Provide the (x, y) coordinate of the cell's center where the given text is located.  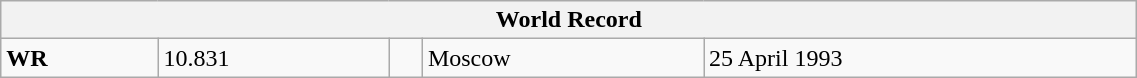
WR (80, 58)
World Record (569, 20)
10.831 (274, 58)
25 April 1993 (920, 58)
Moscow (562, 58)
